Search for the cell housing the specified text and yield its [x, y] center coordinate. 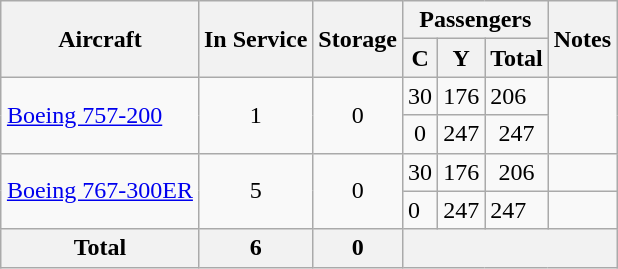
C [420, 58]
Storage [358, 39]
Aircraft [100, 39]
1 [255, 115]
Boeing 757-200 [100, 115]
Passengers [476, 20]
Y [462, 58]
Notes [582, 39]
5 [255, 191]
In Service [255, 39]
Boeing 767-300ER [100, 191]
6 [255, 248]
